For the text-containing cell, return its midpoint in (x, y) coordinate format. 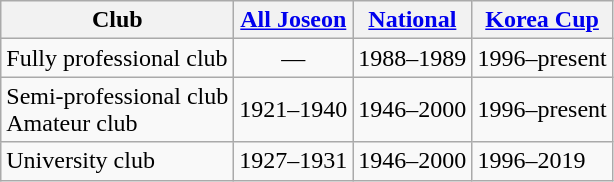
National (412, 20)
Fully professional club (118, 58)
1921–1940 (294, 110)
University club (118, 161)
All Joseon (294, 20)
— (294, 58)
1927–1931 (294, 161)
1996–2019 (542, 161)
Semi-professional clubAmateur club (118, 110)
1988–1989 (412, 58)
Club (118, 20)
Korea Cup (542, 20)
